Identify which cell holds the provided text, then report its (X, Y) central coordinate. 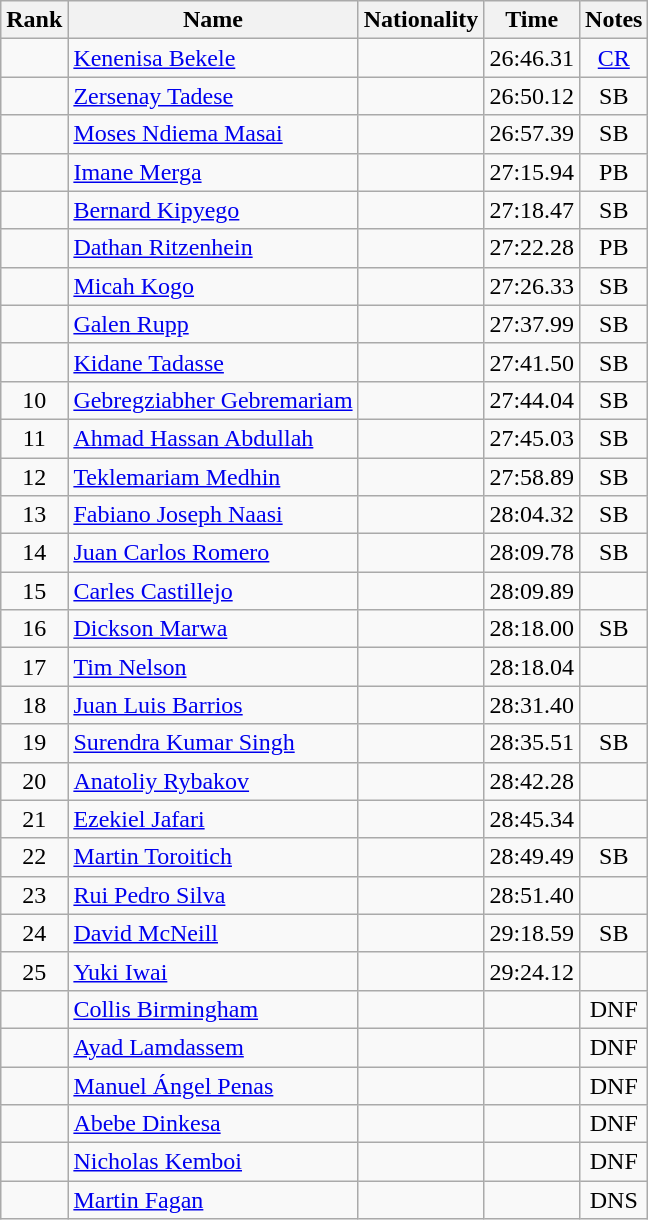
28:09.78 (532, 553)
29:18.59 (532, 933)
26:46.31 (532, 58)
Collis Birmingham (213, 1009)
25 (34, 971)
Imane Merga (213, 172)
28:42.28 (532, 781)
24 (34, 933)
Kenenisa Bekele (213, 58)
Time (532, 20)
CR (614, 58)
Gebregziabher Gebremariam (213, 400)
Dickson Marwa (213, 629)
Kidane Tadasse (213, 362)
13 (34, 515)
Rui Pedro Silva (213, 895)
Nationality (421, 20)
20 (34, 781)
28:35.51 (532, 743)
28:51.40 (532, 895)
12 (34, 477)
Juan Carlos Romero (213, 553)
Galen Rupp (213, 324)
28:45.34 (532, 819)
14 (34, 553)
Ayad Lamdassem (213, 1047)
26:57.39 (532, 134)
11 (34, 438)
Carles Castillejo (213, 591)
Surendra Kumar Singh (213, 743)
27:41.50 (532, 362)
Teklemariam Medhin (213, 477)
29:24.12 (532, 971)
27:15.94 (532, 172)
Fabiano Joseph Naasi (213, 515)
Dathan Ritzenhein (213, 248)
Bernard Kipyego (213, 210)
Notes (614, 20)
28:04.32 (532, 515)
Name (213, 20)
15 (34, 591)
27:37.99 (532, 324)
10 (34, 400)
Anatoliy Rybakov (213, 781)
22 (34, 857)
Abebe Dinkesa (213, 1124)
Tim Nelson (213, 667)
23 (34, 895)
28:18.04 (532, 667)
Micah Kogo (213, 286)
19 (34, 743)
Zersenay Tadese (213, 96)
28:31.40 (532, 705)
27:44.04 (532, 400)
Martin Fagan (213, 1200)
Moses Ndiema Masai (213, 134)
Ahmad Hassan Abdullah (213, 438)
Nicholas Kemboi (213, 1162)
27:26.33 (532, 286)
David McNeill (213, 933)
27:58.89 (532, 477)
28:49.49 (532, 857)
Rank (34, 20)
Ezekiel Jafari (213, 819)
DNS (614, 1200)
17 (34, 667)
27:18.47 (532, 210)
21 (34, 819)
16 (34, 629)
Martin Toroitich (213, 857)
Manuel Ángel Penas (213, 1085)
27:22.28 (532, 248)
26:50.12 (532, 96)
28:18.00 (532, 629)
28:09.89 (532, 591)
18 (34, 705)
Juan Luis Barrios (213, 705)
Yuki Iwai (213, 971)
27:45.03 (532, 438)
